Search for the cell housing the specified text and yield its [x, y] center coordinate. 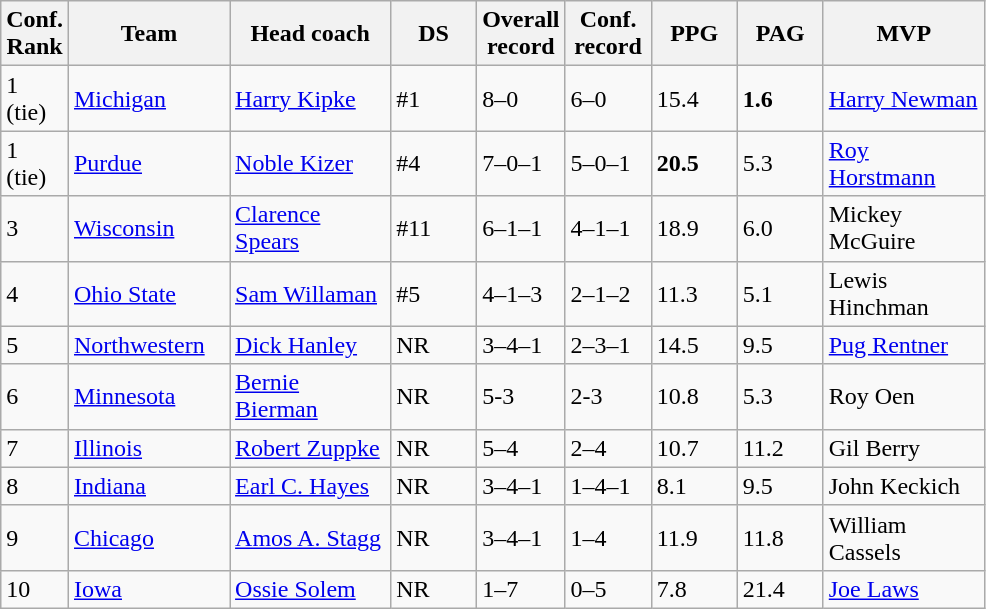
Michigan [148, 98]
John Keckich [904, 486]
9 [35, 538]
3 [35, 228]
Purdue [148, 164]
8.1 [694, 486]
5-3 [521, 396]
2–4 [608, 448]
Overall record [521, 34]
Conf. Rank [35, 34]
Head coach [310, 34]
4–1–1 [608, 228]
Mickey McGuire [904, 228]
Clarence Spears [310, 228]
#4 [434, 164]
10 [35, 589]
6–1–1 [521, 228]
Amos A. Stagg [310, 538]
Bernie Bierman [310, 396]
Ossie Solem [310, 589]
Chicago [148, 538]
Sam Willaman [310, 294]
Pug Rentner [904, 345]
11.3 [694, 294]
2-3 [608, 396]
5.1 [780, 294]
Ohio State [148, 294]
20.5 [694, 164]
Noble Kizer [310, 164]
1–4 [608, 538]
Northwestern [148, 345]
Iowa [148, 589]
Robert Zuppke [310, 448]
5–0–1 [608, 164]
Earl C. Hayes [310, 486]
Wisconsin [148, 228]
7 [35, 448]
5 [35, 345]
DS [434, 34]
PPG [694, 34]
#11 [434, 228]
7–0–1 [521, 164]
6–0 [608, 98]
4–1–3 [521, 294]
6 [35, 396]
4 [35, 294]
11.9 [694, 538]
Gil Berry [904, 448]
21.4 [780, 589]
8 [35, 486]
Roy Oen [904, 396]
Minnesota [148, 396]
Indiana [148, 486]
1–4–1 [608, 486]
Lewis Hinchman [904, 294]
5–4 [521, 448]
2–3–1 [608, 345]
10.7 [694, 448]
6.0 [780, 228]
#1 [434, 98]
PAG [780, 34]
8–0 [521, 98]
10.8 [694, 396]
Conf. record [608, 34]
#5 [434, 294]
Joe Laws [904, 589]
Illinois [148, 448]
2–1–2 [608, 294]
18.9 [694, 228]
15.4 [694, 98]
Harry Newman [904, 98]
14.5 [694, 345]
7.8 [694, 589]
0–5 [608, 589]
Dick Hanley [310, 345]
11.2 [780, 448]
1–7 [521, 589]
1.6 [780, 98]
Team [148, 34]
11.8 [780, 538]
Harry Kipke [310, 98]
William Cassels [904, 538]
MVP [904, 34]
Roy Horstmann [904, 164]
